Output the [X, Y] coordinate of the center of the cell containing the given text.  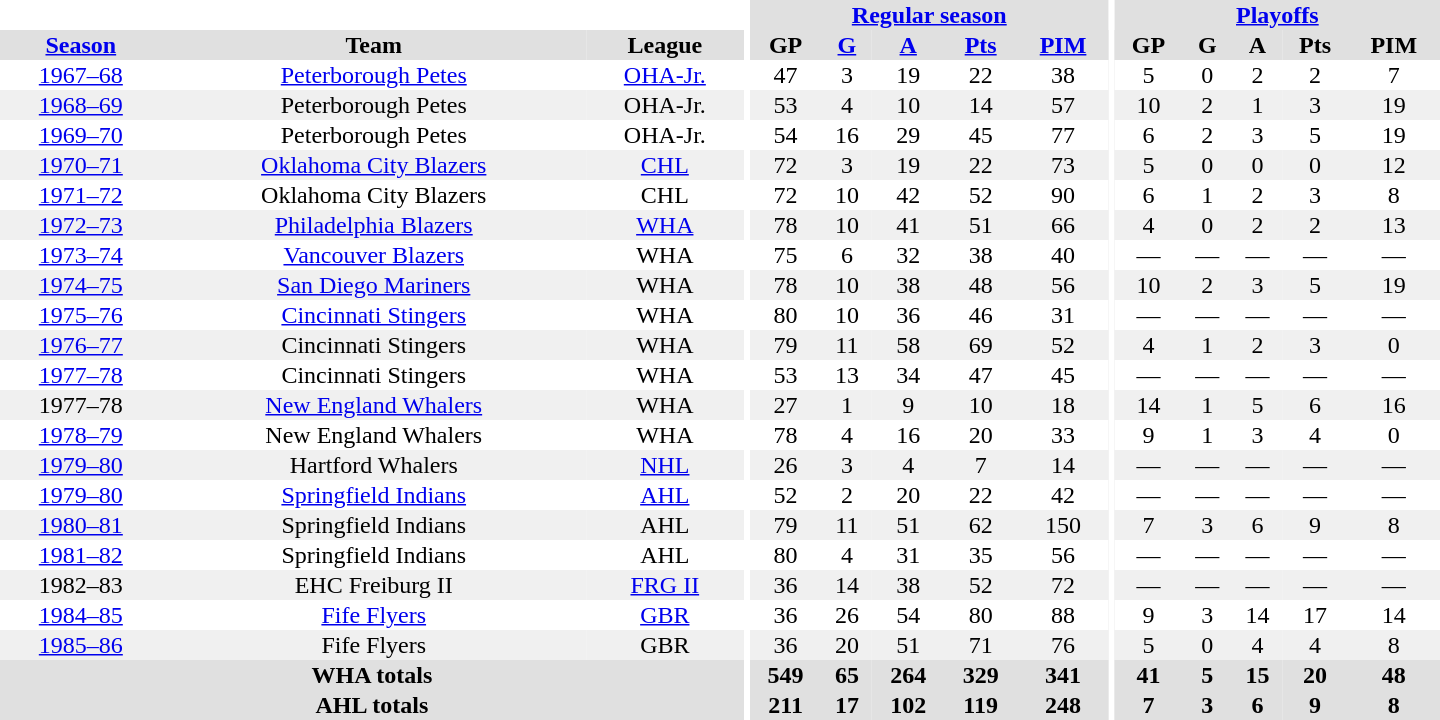
40 [1063, 255]
1980–81 [81, 525]
1975–76 [81, 315]
549 [785, 675]
69 [980, 345]
1971–72 [81, 195]
Playoffs [1278, 15]
264 [908, 675]
329 [980, 675]
1972–73 [81, 225]
66 [1063, 225]
Vancouver Blazers [374, 255]
32 [908, 255]
65 [847, 675]
1973–74 [81, 255]
1984–85 [81, 615]
29 [908, 135]
90 [1063, 195]
211 [785, 705]
73 [1063, 165]
WHA totals [372, 675]
76 [1063, 645]
Philadelphia Blazers [374, 225]
62 [980, 525]
NHL [665, 465]
1968–69 [81, 105]
1974–75 [81, 285]
FRG II [665, 585]
1978–79 [81, 435]
Team [374, 45]
18 [1063, 405]
EHC Freiburg II [374, 585]
77 [1063, 135]
1985–86 [81, 645]
San Diego Mariners [374, 285]
119 [980, 705]
Season [81, 45]
Regular season [929, 15]
102 [908, 705]
35 [980, 555]
League [665, 45]
57 [1063, 105]
75 [785, 255]
46 [980, 315]
15 [1257, 675]
34 [908, 375]
12 [1394, 165]
27 [785, 405]
341 [1063, 675]
150 [1063, 525]
1967–68 [81, 75]
58 [908, 345]
Hartford Whalers [374, 465]
33 [1063, 435]
1982–83 [81, 585]
1976–77 [81, 345]
71 [980, 645]
1981–82 [81, 555]
1970–71 [81, 165]
1969–70 [81, 135]
248 [1063, 705]
AHL totals [372, 705]
88 [1063, 615]
